Capture the cell that displays the provided text and extract its [X, Y] central coordinate. 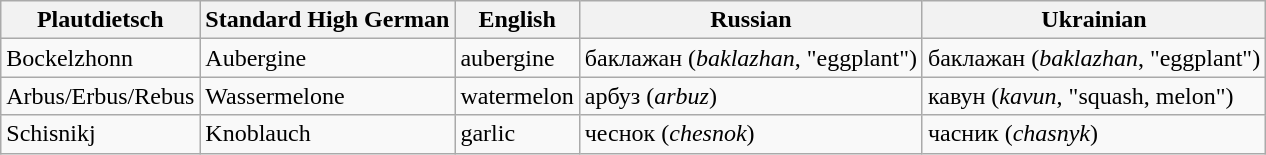
aubergine [517, 58]
Schisnikj [100, 134]
Wassermelone [328, 96]
чеснок (chesnok) [750, 134]
Aubergine [328, 58]
Plautdietsch [100, 20]
кавун (kavun, "squash, melon") [1094, 96]
Russian [750, 20]
Bockelzhonn [100, 58]
garlic [517, 134]
Standard High German [328, 20]
Ukrainian [1094, 20]
часник (chasnyk) [1094, 134]
watermelon [517, 96]
Knoblauch [328, 134]
English [517, 20]
арбуз (arbuz) [750, 96]
Arbus/Erbus/Rebus [100, 96]
